Scan for the cell matching the given text and deliver its (x, y) coordinate at center. 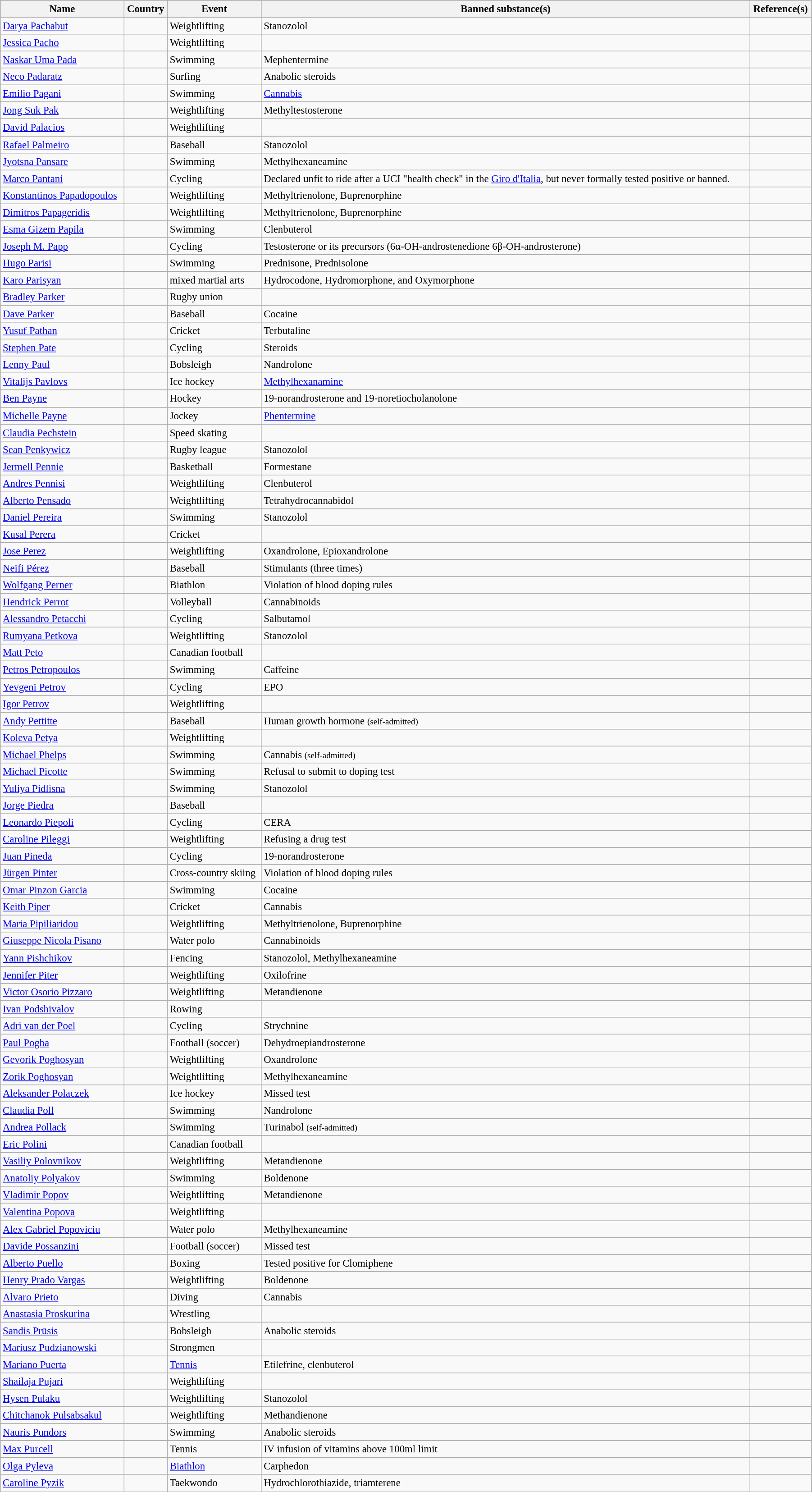
Yann Pishchikov (62, 958)
Sean Penkywicz (62, 449)
Formestane (506, 467)
Mariusz Pudzianowski (62, 1348)
Jong Suk Pak (62, 110)
Event (214, 9)
Neco Padaratz (62, 77)
Caffeine (506, 670)
Nauris Pundors (62, 1433)
Keith Piper (62, 907)
Leonardo Piepoli (62, 822)
Neifi Pérez (62, 568)
Claudia Pechstein (62, 433)
Tested positive for Clomiphene (506, 1263)
Koleva Petya (62, 737)
Refusing a drug test (506, 839)
IV infusion of vitamins above 100ml limit (506, 1449)
Carphedon (506, 1466)
Esma Gizem Papila (62, 229)
Dimitros Papageridis (62, 212)
Rugby league (214, 449)
Name (62, 9)
Jockey (214, 416)
Bradley Parker (62, 297)
Terbutaline (506, 331)
Jennifer Piter (62, 975)
mixed martial arts (214, 280)
Naskar Uma Pada (62, 60)
Prednisone, Prednisolone (506, 263)
Phentermine (506, 416)
Wrestling (214, 1314)
Paul Pogba (62, 1043)
Daniel Pereira (62, 517)
Gevorik Poghosyan (62, 1060)
Aleksander Polaczek (62, 1094)
Hockey (214, 399)
Oxandrolone, Epioxandrolone (506, 551)
Yuliya Pidlisna (62, 788)
Claudia Poll (62, 1111)
Adri van der Poel (62, 1026)
Shailaja Pujari (62, 1382)
Michael Phelps (62, 755)
Hydrocodone, Hydromorphone, and Oxymorphone (506, 280)
Methylhexanamine (506, 382)
Alex Gabriel Popoviciu (62, 1229)
Fencing (214, 958)
Anatoliy Polyakov (62, 1178)
Rugby union (214, 297)
Speed skating (214, 433)
Jyotsna Pansare (62, 161)
19-norandrosterone (506, 856)
Alvaro Prieto (62, 1297)
CERA (506, 822)
Yevgeni Petrov (62, 687)
Sandis Prūsis (62, 1331)
Andrea Pollack (62, 1127)
Wolfgang Perner (62, 585)
Juan Pineda (62, 856)
Marco Pantani (62, 178)
Steroids (506, 348)
Jose Perez (62, 551)
Mariano Puerta (62, 1364)
Alessandro Petacchi (62, 619)
Davide Possanzini (62, 1246)
Strychnine (506, 1026)
Andres Pennisi (62, 484)
Victor Osorio Pizzaro (62, 992)
Michelle Payne (62, 416)
Hugo Parisi (62, 263)
Methandienone (506, 1415)
Konstantinos Papadopoulos (62, 195)
Hydrochlorothiazide, triamterene (506, 1483)
Tetrahydrocannabidol (506, 500)
Human growth hormone (self-admitted) (506, 721)
Emilio Pagani (62, 94)
Giuseppe Nicola Pisano (62, 941)
Matt Peto (62, 653)
Jermell Pennie (62, 467)
Mephentermine (506, 60)
Diving (214, 1297)
Hendrick Perrot (62, 602)
Dehydroepiandrosterone (506, 1043)
Methyltestosterone (506, 110)
Oxilofrine (506, 975)
EPO (506, 687)
Rafael Palmeiro (62, 145)
Banned substance(s) (506, 9)
Zorik Poghosyan (62, 1076)
Refusal to submit to doping test (506, 772)
Salbutamol (506, 619)
Ben Payne (62, 399)
Igor Petrov (62, 704)
Volleyball (214, 602)
Alberto Puello (62, 1263)
Cross-country skiing (214, 873)
Stimulants (three times) (506, 568)
Yusuf Pathan (62, 331)
Vasiliy Polovnikov (62, 1161)
Jorge Piedra (62, 805)
Eric Polini (62, 1144)
Dave Parker (62, 314)
Rowing (214, 1009)
Michael Picotte (62, 772)
Rumyana Petkova (62, 636)
Kusal Perera (62, 534)
Testosterone or its precursors (6α-OH-androstenedione 6β-OH-androsterone) (506, 246)
Jessica Pacho (62, 43)
Joseph M. Papp (62, 246)
Valentina Popova (62, 1212)
Turinabol (self-admitted) (506, 1127)
Maria Pipiliaridou (62, 924)
Vladimir Popov (62, 1195)
Country (146, 9)
Taekwondo (214, 1483)
Omar Pinzon Garcia (62, 890)
Olga Pyleva (62, 1466)
Karo Parisyan (62, 280)
Henry Prado Vargas (62, 1280)
Vitalijs Pavlovs (62, 382)
19-norandrosterone and 19-noretiocholanolone (506, 399)
Chitchanok Pulsabsakul (62, 1415)
Declared unfit to ride after a UCI "health check" in the Giro d'Italia, but never formally tested positive or banned. (506, 178)
Ivan Podshivalov (62, 1009)
Lenny Paul (62, 365)
Jürgen Pinter (62, 873)
Etilefrine, clenbuterol (506, 1364)
Alberto Pensado (62, 500)
Basketball (214, 467)
Anastasia Proskurina (62, 1314)
Andy Pettitte (62, 721)
Max Purcell (62, 1449)
Darya Pachabut (62, 26)
Oxandrolone (506, 1060)
David Palacios (62, 128)
Surfing (214, 77)
Stephen Pate (62, 348)
Strongmen (214, 1348)
Caroline Pileggi (62, 839)
Cannabis (self-admitted) (506, 755)
Petros Petropoulos (62, 670)
Reference(s) (780, 9)
Hysen Pulaku (62, 1399)
Boxing (214, 1263)
Stanozolol, Methylhexaneamine (506, 958)
Caroline Pyzik (62, 1483)
